Search for the cell housing the specified text and yield its [X, Y] center coordinate. 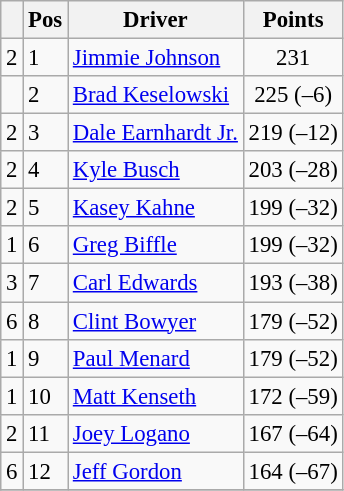
172 (–59) [293, 396]
Driver [156, 20]
203 (–28) [293, 170]
Brad Keselowski [156, 95]
Carl Edwards [156, 283]
9 [46, 358]
7 [46, 283]
Greg Biffle [156, 245]
225 (–6) [293, 95]
Clint Bowyer [156, 321]
164 (–67) [293, 471]
167 (–64) [293, 433]
Kyle Busch [156, 170]
4 [46, 170]
193 (–38) [293, 283]
Jimmie Johnson [156, 58]
Joey Logano [156, 433]
8 [46, 321]
5 [46, 208]
10 [46, 396]
Paul Menard [156, 358]
Points [293, 20]
Dale Earnhardt Jr. [156, 133]
Matt Kenseth [156, 396]
11 [46, 433]
219 (–12) [293, 133]
Kasey Kahne [156, 208]
12 [46, 471]
Pos [46, 20]
231 [293, 58]
Jeff Gordon [156, 471]
